Pinpoint the cell where the given text exists, returning its [X, Y] midpoint coordinate. 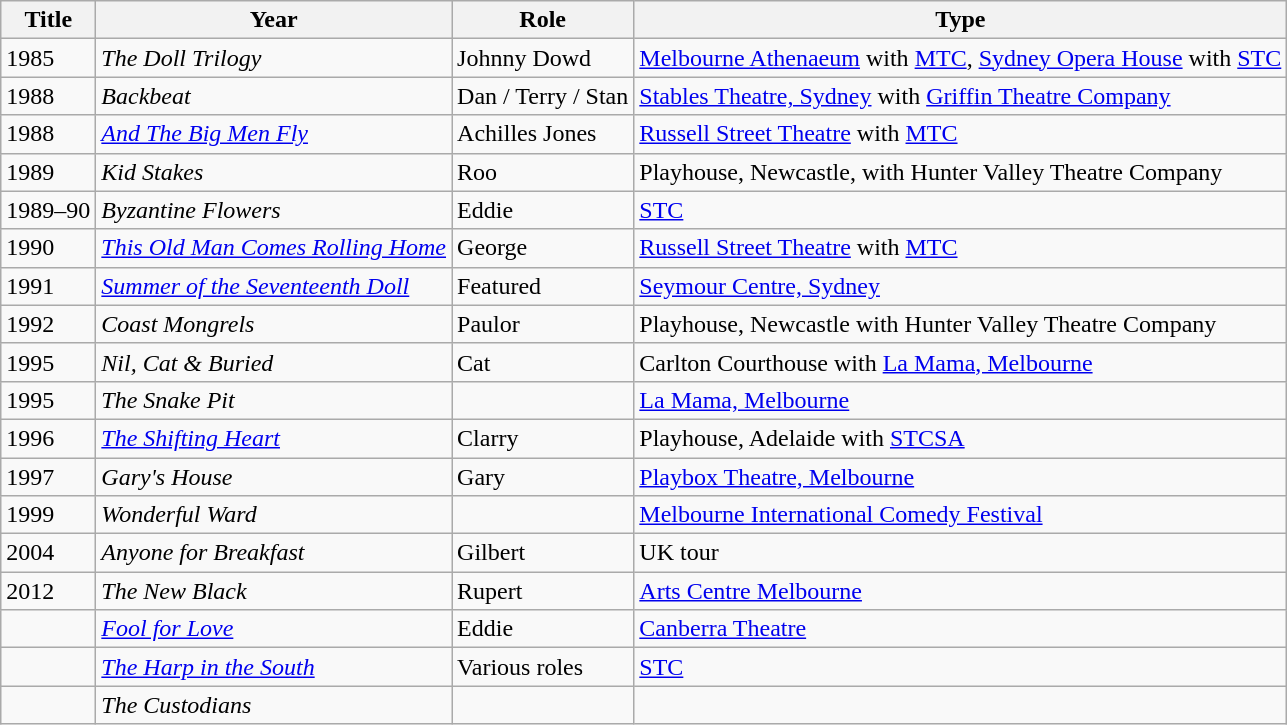
Gary [543, 477]
2012 [48, 591]
UK tour [960, 553]
Dan / Terry / Stan [543, 96]
This Old Man Comes Rolling Home [274, 248]
La Mama, Melbourne [960, 400]
Gilbert [543, 553]
1997 [48, 477]
Carlton Courthouse with La Mama, Melbourne [960, 362]
2004 [48, 553]
Paulor [543, 324]
And The Big Men Fly [274, 134]
The Custodians [274, 705]
Type [960, 20]
Playhouse, Newcastle with Hunter Valley Theatre Company [960, 324]
Achilles Jones [543, 134]
1989–90 [48, 210]
1989 [48, 172]
Coast Mongrels [274, 324]
Byzantine Flowers [274, 210]
Canberra Theatre [960, 629]
Featured [543, 286]
Various roles [543, 667]
Playbox Theatre, Melbourne [960, 477]
Melbourne Athenaeum with MTC, Sydney Opera House with STC [960, 58]
1999 [48, 515]
1996 [48, 438]
Anyone for Breakfast [274, 553]
Year [274, 20]
1992 [48, 324]
1991 [48, 286]
Fool for Love [274, 629]
Playhouse, Adelaide with STCSA [960, 438]
1990 [48, 248]
Melbourne International Comedy Festival [960, 515]
Roo [543, 172]
Gary's House [274, 477]
Clarry [543, 438]
Nil, Cat & Buried [274, 362]
Seymour Centre, Sydney [960, 286]
Johnny Dowd [543, 58]
The New Black [274, 591]
The Doll Trilogy [274, 58]
Playhouse, Newcastle, with Hunter Valley Theatre Company [960, 172]
The Harp in the South [274, 667]
Wonderful Ward [274, 515]
The Shifting Heart [274, 438]
Rupert [543, 591]
Stables Theatre, Sydney with Griffin Theatre Company [960, 96]
Cat [543, 362]
Role [543, 20]
1985 [48, 58]
Title [48, 20]
George [543, 248]
The Snake Pit [274, 400]
Backbeat [274, 96]
Arts Centre Melbourne [960, 591]
Kid Stakes [274, 172]
Summer of the Seventeenth Doll [274, 286]
